Find where the given text appears and provide that cell's center as (x, y) coordinate. 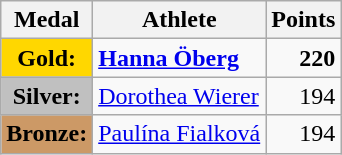
Medal (47, 20)
220 (304, 58)
Gold: (47, 58)
Dorothea Wierer (180, 96)
Points (304, 20)
Bronze: (47, 134)
Silver: (47, 96)
Athlete (180, 20)
Paulína Fialková (180, 134)
Hanna Öberg (180, 58)
